For the text-containing cell, return its midpoint in [x, y] coordinate format. 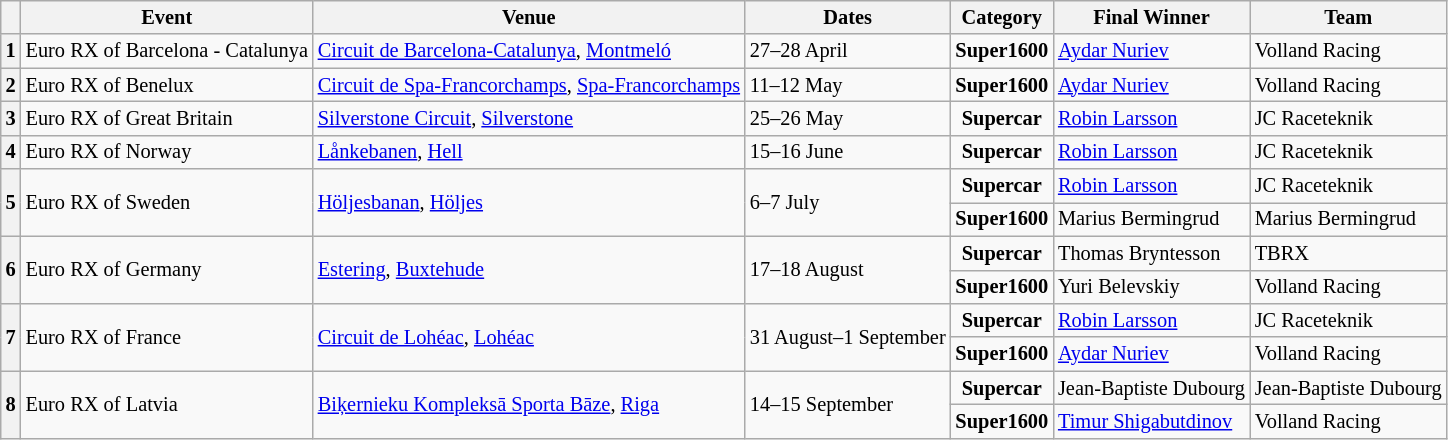
31 August–1 September [848, 336]
Dates [848, 17]
Venue [529, 17]
5 [11, 202]
Timur Shigabutdinov [1152, 421]
15–16 June [848, 152]
Euro RX of Sweden [167, 202]
17–18 August [848, 270]
Euro RX of Great Britain [167, 118]
Euro RX of Norway [167, 152]
6 [11, 270]
Silverstone Circuit, Silverstone [529, 118]
Estering, Buxtehude [529, 270]
2 [11, 85]
Circuit de Barcelona-Catalunya, Montmeló [529, 51]
Circuit de Lohéac, Lohéac [529, 336]
Lånkebanen, Hell [529, 152]
Euro RX of France [167, 336]
Thomas Bryntesson [1152, 253]
Euro RX of Barcelona - Catalunya [167, 51]
TBRX [1348, 253]
7 [11, 336]
Euro RX of Benelux [167, 85]
Team [1348, 17]
Category [1002, 17]
Yuri Belevskiy [1152, 287]
11–12 May [848, 85]
14–15 September [848, 404]
6–7 July [848, 202]
1 [11, 51]
Euro RX of Latvia [167, 404]
4 [11, 152]
Höljesbanan, Höljes [529, 202]
Event [167, 17]
Circuit de Spa-Francorchamps, Spa-Francorchamps [529, 85]
8 [11, 404]
3 [11, 118]
25–26 May [848, 118]
Final Winner [1152, 17]
Euro RX of Germany [167, 270]
27–28 April [848, 51]
Biķernieku Kompleksā Sporta Bāze, Riga [529, 404]
